Capture the cell that displays the provided text and extract its (X, Y) central coordinate. 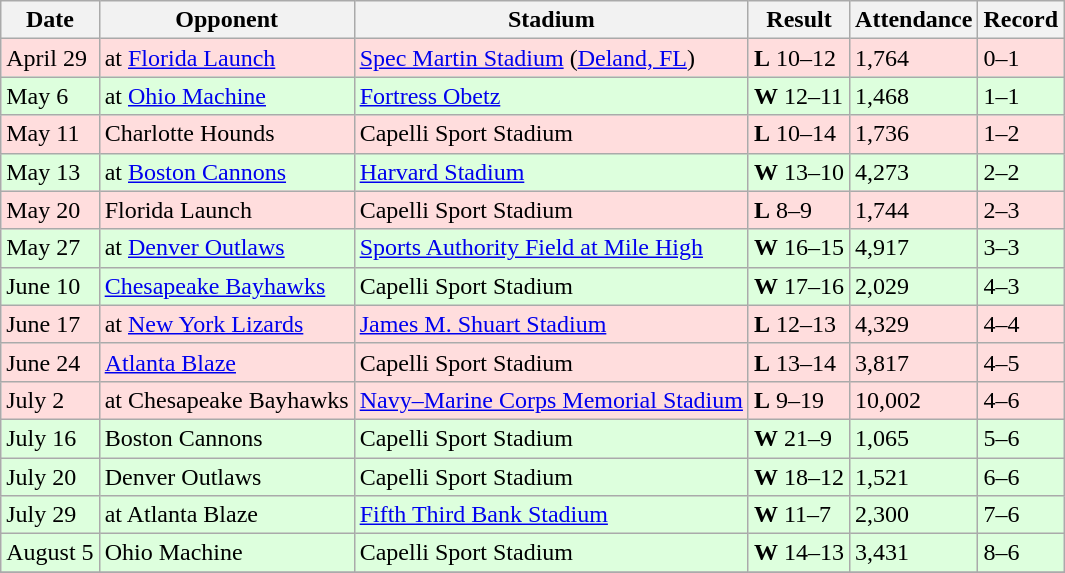
Charlotte Hounds (226, 134)
Record (1021, 20)
Boston Cannons (226, 438)
Chesapeake Bayhawks (226, 286)
June 10 (50, 286)
L 10–12 (798, 58)
Spec Martin Stadium (Deland, FL) (551, 58)
May 6 (50, 96)
Date (50, 20)
Opponent (226, 20)
Result (798, 20)
2,300 (914, 515)
Fortress Obetz (551, 96)
July 29 (50, 515)
4–5 (1021, 362)
Attendance (914, 20)
4,329 (914, 324)
May 20 (50, 210)
W 17–16 (798, 286)
July 20 (50, 477)
June 17 (50, 324)
1,764 (914, 58)
at Ohio Machine (226, 96)
1,736 (914, 134)
July 2 (50, 400)
at Chesapeake Bayhawks (226, 400)
May 11 (50, 134)
0–1 (1021, 58)
1–2 (1021, 134)
2,029 (914, 286)
James M. Shuart Stadium (551, 324)
W 12–11 (798, 96)
10,002 (914, 400)
Denver Outlaws (226, 477)
April 29 (50, 58)
8–6 (1021, 553)
August 5 (50, 553)
3–3 (1021, 248)
Navy–Marine Corps Memorial Stadium (551, 400)
W 16–15 (798, 248)
W 21–9 (798, 438)
July 16 (50, 438)
Florida Launch (226, 210)
6–6 (1021, 477)
L 8–9 (798, 210)
Atlanta Blaze (226, 362)
L 13–14 (798, 362)
5–6 (1021, 438)
L 12–13 (798, 324)
3,431 (914, 553)
4,917 (914, 248)
W 14–13 (798, 553)
L 9–19 (798, 400)
Fifth Third Bank Stadium (551, 515)
May 13 (50, 172)
1,744 (914, 210)
2–2 (1021, 172)
4–6 (1021, 400)
at Denver Outlaws (226, 248)
W 13–10 (798, 172)
4–3 (1021, 286)
at New York Lizards (226, 324)
4,273 (914, 172)
W 18–12 (798, 477)
L 10–14 (798, 134)
May 27 (50, 248)
at Florida Launch (226, 58)
1–1 (1021, 96)
Harvard Stadium (551, 172)
1,521 (914, 477)
3,817 (914, 362)
1,468 (914, 96)
Sports Authority Field at Mile High (551, 248)
W 11–7 (798, 515)
7–6 (1021, 515)
June 24 (50, 362)
2–3 (1021, 210)
at Atlanta Blaze (226, 515)
Stadium (551, 20)
at Boston Cannons (226, 172)
Ohio Machine (226, 553)
1,065 (914, 438)
4–4 (1021, 324)
